From the cell containing the given text, extract its center point as [X, Y] coordinate. 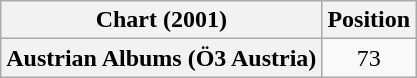
73 [369, 58]
Austrian Albums (Ö3 Austria) [162, 58]
Chart (2001) [162, 20]
Position [369, 20]
